Locate the cell with the specified text and output its (X, Y) center coordinate. 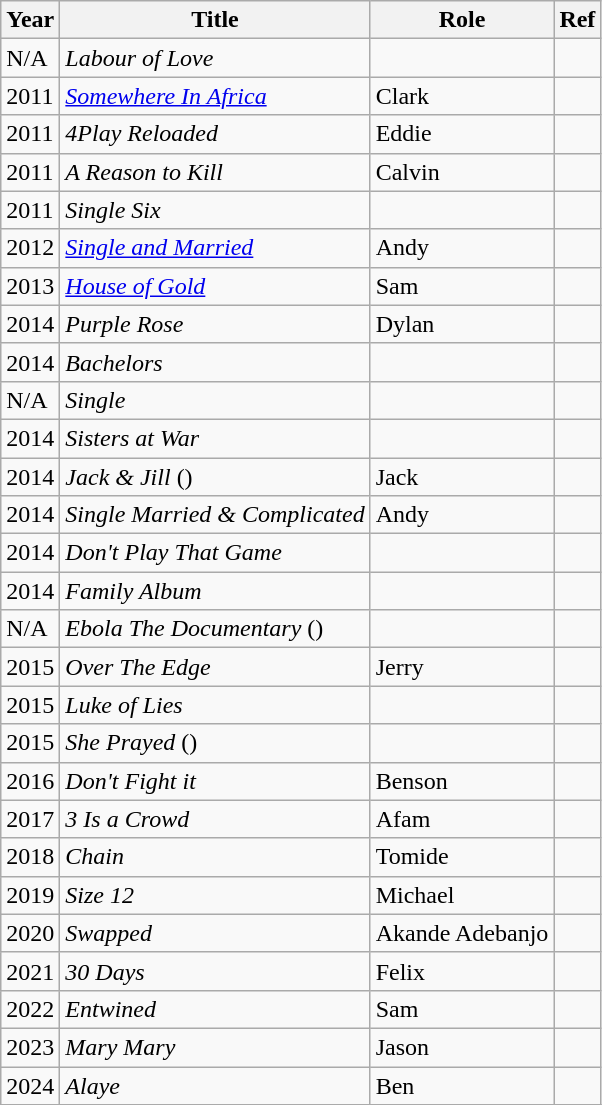
Jason (462, 1047)
Ben (462, 1085)
Role (462, 20)
Afam (462, 819)
2013 (30, 286)
2017 (30, 819)
Dylan (462, 324)
Title (215, 20)
2022 (30, 1009)
Single and Married (215, 248)
She Prayed () (215, 743)
2018 (30, 857)
Eddie (462, 134)
Single (215, 400)
Benson (462, 781)
Mary Mary (215, 1047)
A Reason to Kill (215, 172)
House of Gold (215, 286)
30 Days (215, 971)
2023 (30, 1047)
Bachelors (215, 362)
Single Six (215, 210)
Jack & Jill () (215, 477)
Jack (462, 477)
Sisters at War (215, 438)
2020 (30, 933)
3 Is a Crowd (215, 819)
2024 (30, 1085)
Entwined (215, 1009)
Ref (578, 20)
Purple Rose (215, 324)
Jerry (462, 667)
Michael (462, 895)
2016 (30, 781)
Alaye (215, 1085)
Year (30, 20)
Labour of Love (215, 58)
Clark (462, 96)
Akande Adebanjo (462, 933)
Single Married & Complicated (215, 515)
Somewhere In Africa (215, 96)
Ebola The Documentary () (215, 629)
Tomide (462, 857)
4Play Reloaded (215, 134)
Chain (215, 857)
Size 12 (215, 895)
2019 (30, 895)
Don't Fight it (215, 781)
2012 (30, 248)
Luke of Lies (215, 705)
Swapped (215, 933)
Over The Edge (215, 667)
2021 (30, 971)
Felix (462, 971)
Calvin (462, 172)
Family Album (215, 591)
Don't Play That Game (215, 553)
